Extract the [x, y] coordinate from the center of the cell holding the provided text.  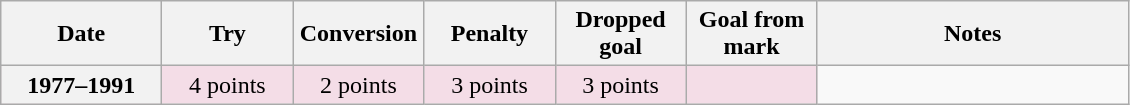
4 points [228, 85]
Goal from mark [752, 34]
Penalty [490, 34]
Notes [972, 34]
Conversion [358, 34]
Date [82, 34]
Try [228, 34]
2 points [358, 85]
Dropped goal [620, 34]
1977–1991 [82, 85]
